Scan for the cell matching the given text and deliver its (x, y) coordinate at center. 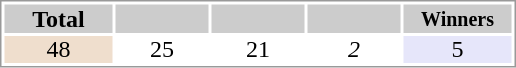
21 (258, 50)
Total (58, 18)
2 (354, 50)
Winners (458, 18)
25 (162, 50)
5 (458, 50)
48 (58, 50)
